Identify which cell holds the provided text, then report its [x, y] central coordinate. 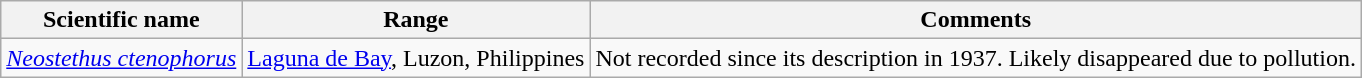
Neostethus ctenophorus [122, 58]
Range [416, 20]
Not recorded since its description in 1937. Likely disappeared due to pollution. [976, 58]
Laguna de Bay, Luzon, Philippines [416, 58]
Comments [976, 20]
Scientific name [122, 20]
